Output the [x, y] coordinate of the center of the cell containing the given text.  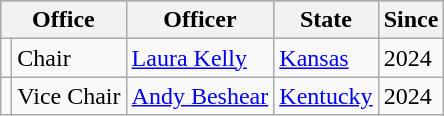
Office [64, 20]
Chair [69, 58]
Kansas [326, 58]
Laura Kelly [200, 58]
Since [411, 20]
Officer [200, 20]
Vice Chair [69, 96]
Kentucky [326, 96]
State [326, 20]
Andy Beshear [200, 96]
